Detect which cell encompasses the target text, then output its [X, Y] center coordinate. 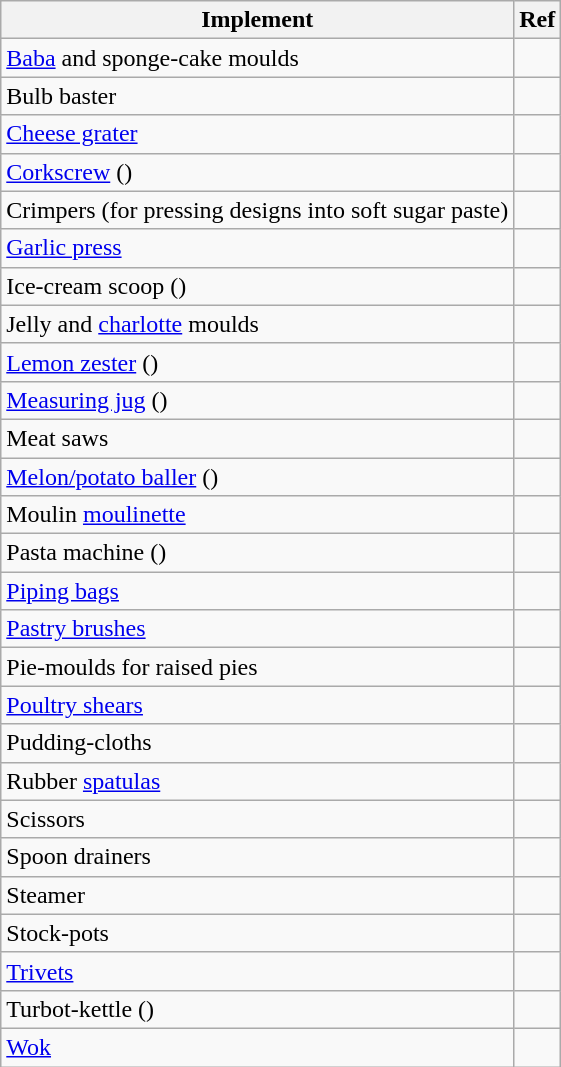
Trivets [258, 971]
Lemon zester () [258, 362]
Ref [538, 20]
Jelly and charlotte moulds [258, 324]
Stock-pots [258, 933]
Melon/potato baller () [258, 477]
Pastry brushes [258, 629]
Piping bags [258, 591]
Pie-moulds for raised pies [258, 667]
Garlic press [258, 248]
Steamer [258, 895]
Bulb baster [258, 96]
Pasta machine () [258, 553]
Measuring jug () [258, 400]
Scissors [258, 819]
Cheese grater [258, 134]
Rubber spatulas [258, 781]
Baba and sponge-cake moulds [258, 58]
Ice-cream scoop () [258, 286]
Spoon drainers [258, 857]
Moulin moulinette [258, 515]
Turbot-kettle () [258, 1009]
Meat saws [258, 438]
Corkscrew () [258, 172]
Crimpers (for pressing designs into soft sugar paste) [258, 210]
Wok [258, 1047]
Pudding-cloths [258, 743]
Poultry shears [258, 705]
Implement [258, 20]
